Return [x, y] of the center of cell containing provided text 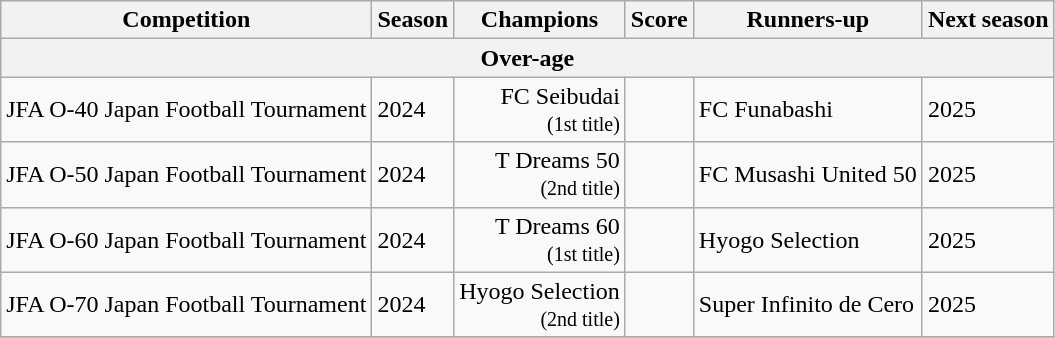
Season [413, 20]
Competition [186, 20]
Score [659, 20]
Hyogo Selection (2nd title) [540, 304]
T Dreams 60 (1st title) [540, 240]
JFA O-70 Japan Football Tournament [186, 304]
FC Seibudai(1st title) [540, 110]
JFA O-60 Japan Football Tournament [186, 240]
Next season [988, 20]
JFA O-50 Japan Football Tournament [186, 174]
JFA O-40 Japan Football Tournament [186, 110]
FC Musashi United 50 [808, 174]
Super Infinito de Cero [808, 304]
Champions [540, 20]
Over-age [528, 58]
T Dreams 50 (2nd title) [540, 174]
FC Funabashi [808, 110]
Hyogo Selection [808, 240]
Runners-up [808, 20]
